Extract the [X, Y] coordinate from the center of the cell holding the provided text.  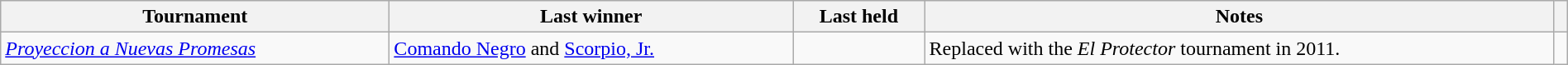
Replaced with the El Protector tournament in 2011. [1239, 48]
Proyeccion a Nuevas Promesas [195, 48]
Notes [1239, 17]
Last winner [591, 17]
Tournament [195, 17]
Comando Negro and Scorpio, Jr. [591, 48]
Last held [858, 17]
